Find where the given text appears and provide that cell's center as (X, Y) coordinate. 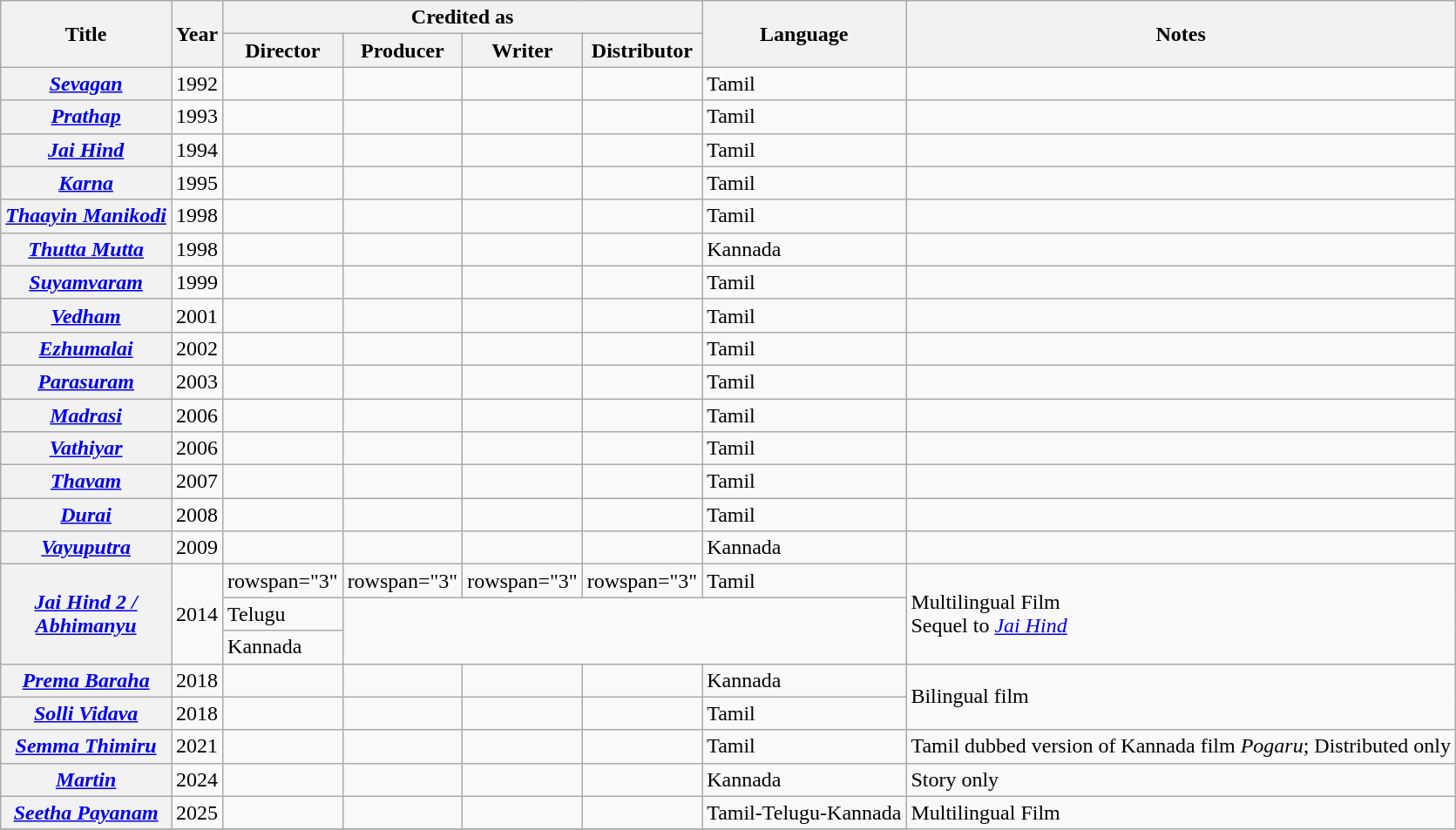
Tamil dubbed version of Kannada film Pogaru; Distributed only (1182, 746)
1999 (197, 282)
Vayuputra (86, 548)
2014 (197, 614)
Prema Baraha (86, 680)
Suyamvaram (86, 282)
2021 (197, 746)
Thutta Mutta (86, 249)
Director (283, 51)
Notes (1182, 34)
Title (86, 34)
1995 (197, 183)
Ezhumalai (86, 348)
Vathiyar (86, 449)
Thaayin Manikodi (86, 216)
Credited as (463, 17)
Telugu (283, 614)
Story only (1182, 779)
Parasuram (86, 381)
Jai Hind 2 / Abhimanyu (86, 614)
Language (804, 34)
2001 (197, 315)
Jai Hind (86, 150)
Seetha Payanam (86, 813)
2025 (197, 813)
Durai (86, 515)
Producer (403, 51)
Bilingual film (1182, 697)
Sevagan (86, 84)
Vedham (86, 315)
Writer (523, 51)
Thavam (86, 482)
Multilingual FilmSequel to Jai Hind (1182, 614)
1994 (197, 150)
Multilingual Film (1182, 813)
1993 (197, 117)
Prathap (86, 117)
2009 (197, 548)
Karna (86, 183)
Solli Vidava (86, 713)
Semma Thimiru (86, 746)
Tamil-Telugu-Kannada (804, 813)
Madrasi (86, 415)
1992 (197, 84)
Distributor (642, 51)
2002 (197, 348)
Year (197, 34)
2024 (197, 779)
2003 (197, 381)
Martin (86, 779)
2007 (197, 482)
2008 (197, 515)
